Scan for the cell matching the given text and deliver its (X, Y) coordinate at center. 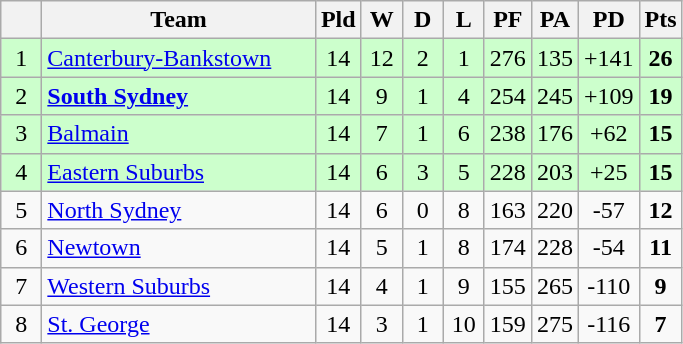
PF (508, 20)
Balmain (179, 134)
19 (660, 96)
220 (554, 210)
11 (660, 248)
+109 (608, 96)
Canterbury-Bankstown (179, 58)
South Sydney (179, 96)
PA (554, 20)
245 (554, 96)
174 (508, 248)
135 (554, 58)
159 (508, 324)
Eastern Suburbs (179, 172)
Pld (338, 20)
-54 (608, 248)
St. George (179, 324)
D (422, 20)
Newtown (179, 248)
+25 (608, 172)
254 (508, 96)
W (382, 20)
+141 (608, 58)
163 (508, 210)
PD (608, 20)
10 (464, 324)
Team (179, 20)
203 (554, 172)
-57 (608, 210)
North Sydney (179, 210)
-116 (608, 324)
275 (554, 324)
Western Suburbs (179, 286)
265 (554, 286)
155 (508, 286)
-110 (608, 286)
238 (508, 134)
+62 (608, 134)
26 (660, 58)
276 (508, 58)
L (464, 20)
0 (422, 210)
Pts (660, 20)
176 (554, 134)
